For the text-containing cell, return its midpoint in (x, y) coordinate format. 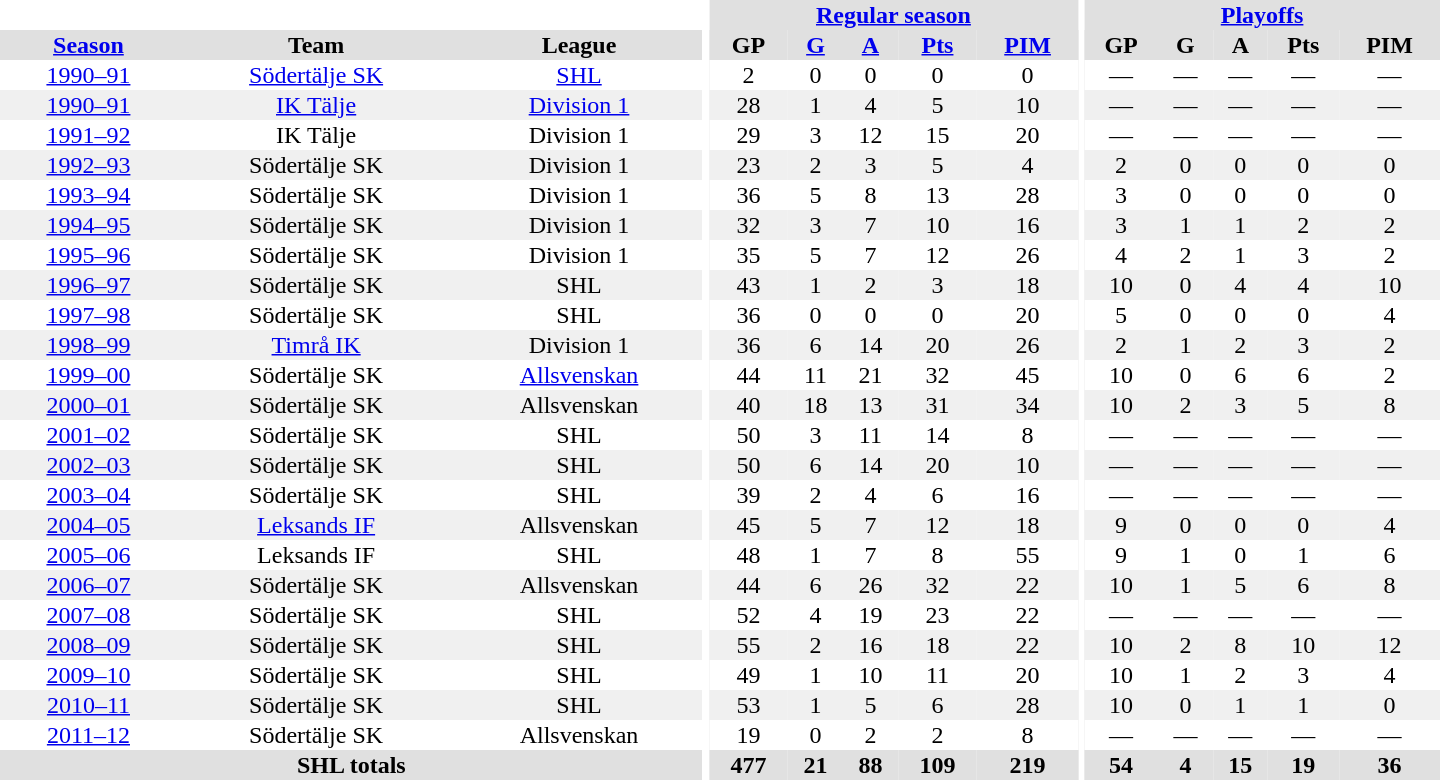
34 (1028, 405)
477 (748, 765)
2007–08 (88, 615)
2010–11 (88, 705)
2009–10 (88, 675)
109 (938, 765)
2003–04 (88, 495)
1998–99 (88, 345)
49 (748, 675)
Timrå IK (316, 345)
2008–09 (88, 645)
40 (748, 405)
1997–98 (88, 315)
43 (748, 285)
52 (748, 615)
2004–05 (88, 525)
1996–97 (88, 285)
1991–92 (88, 135)
39 (748, 495)
2011–12 (88, 735)
31 (938, 405)
Team (316, 45)
48 (748, 555)
1994–95 (88, 225)
League (578, 45)
SHL totals (352, 765)
2005–06 (88, 555)
219 (1028, 765)
Playoffs (1262, 15)
2001–02 (88, 435)
1993–94 (88, 195)
Season (88, 45)
53 (748, 705)
54 (1121, 765)
2002–03 (88, 465)
1999–00 (88, 375)
2000–01 (88, 405)
1992–93 (88, 165)
2006–07 (88, 585)
88 (870, 765)
29 (748, 135)
35 (748, 255)
Regular season (894, 15)
1995–96 (88, 255)
